Scan for the cell matching the given text and deliver its [x, y] coordinate at center. 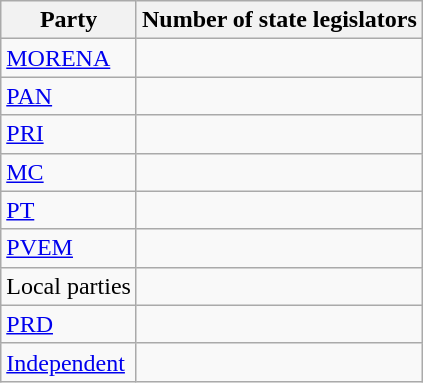
PVEM [69, 248]
Party [69, 20]
MC [69, 172]
Independent [69, 362]
Number of state legislators [279, 20]
PAN [69, 96]
PRI [69, 134]
PRD [69, 324]
PT [69, 210]
Local parties [69, 286]
MORENA [69, 58]
